Scan for the cell matching the given text and deliver its (X, Y) coordinate at center. 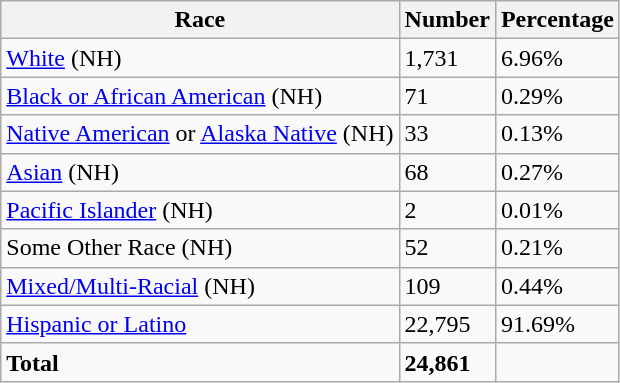
0.29% (557, 96)
Race (200, 20)
33 (447, 134)
0.01% (557, 210)
68 (447, 172)
52 (447, 248)
Black or African American (NH) (200, 96)
91.69% (557, 324)
Some Other Race (NH) (200, 248)
Hispanic or Latino (200, 324)
Asian (NH) (200, 172)
0.13% (557, 134)
109 (447, 286)
0.44% (557, 286)
6.96% (557, 58)
22,795 (447, 324)
Pacific Islander (NH) (200, 210)
Mixed/Multi-Racial (NH) (200, 286)
2 (447, 210)
1,731 (447, 58)
Percentage (557, 20)
Native American or Alaska Native (NH) (200, 134)
Number (447, 20)
Total (200, 362)
0.21% (557, 248)
24,861 (447, 362)
White (NH) (200, 58)
0.27% (557, 172)
71 (447, 96)
